Extract the [X, Y] coordinate from the center of the cell holding the provided text.  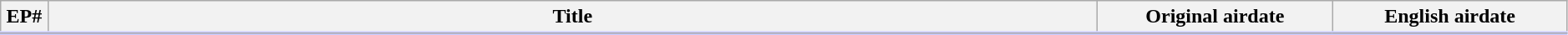
EP# [24, 17]
Title [573, 17]
Original airdate [1215, 17]
English airdate [1450, 17]
